From the cell containing the given text, extract its center point as (x, y) coordinate. 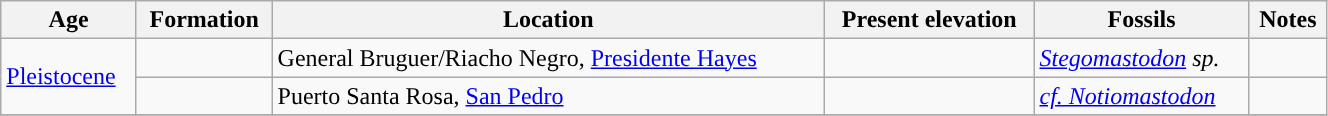
Pleistocene (69, 77)
Location (548, 20)
Fossils (1142, 20)
General Bruguer/Riacho Negro, Presidente Hayes (548, 58)
Formation (204, 20)
cf. Notiomastodon (1142, 96)
Age (69, 20)
Present elevation (928, 20)
Stegomastodon sp. (1142, 58)
Notes (1288, 20)
Puerto Santa Rosa, San Pedro (548, 96)
